Search for the cell housing the specified text and yield its [X, Y] center coordinate. 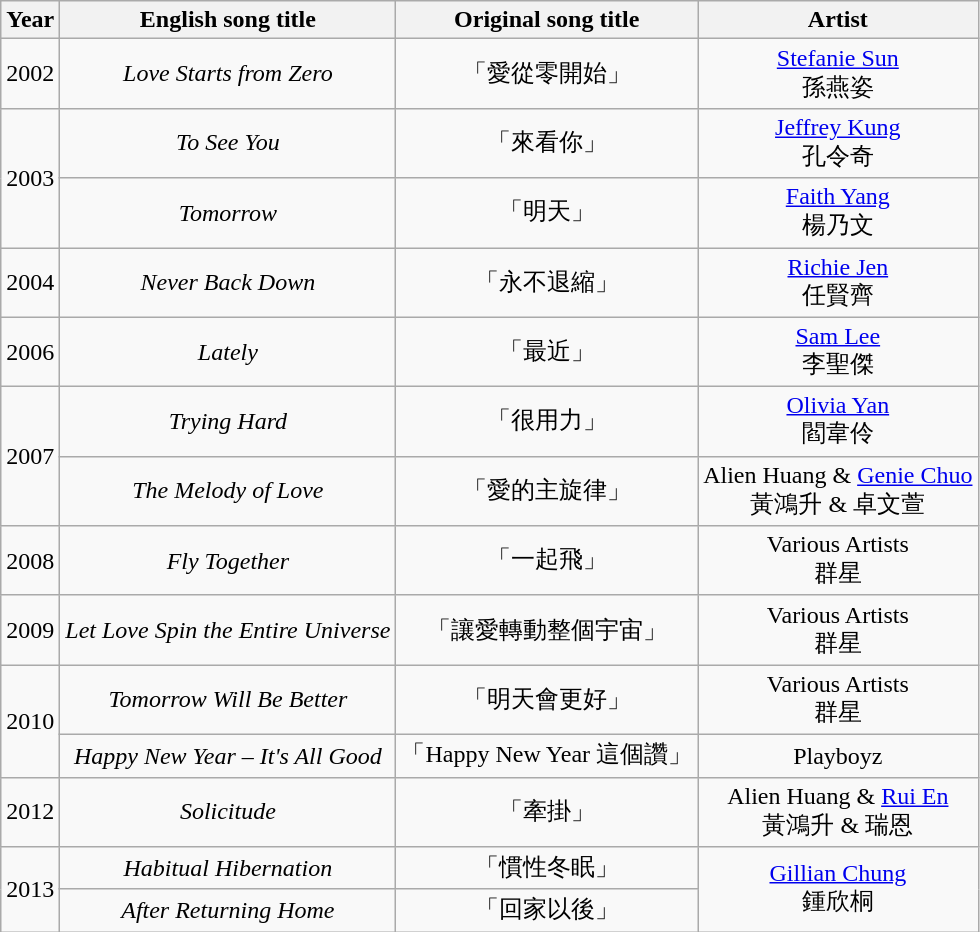
Trying Hard [228, 422]
Faith Yang楊乃文 [838, 213]
2007 [30, 456]
Richie Jen任賢齊 [838, 283]
「Happy New Year 這個讚」 [547, 756]
「慣性冬眠」 [547, 868]
The Melody of Love [228, 491]
Olivia Yan閻韋伶 [838, 422]
「牽掛」 [547, 812]
Let Love Spin the Entire Universe [228, 630]
2006 [30, 352]
After Returning Home [228, 910]
Never Back Down [228, 283]
「很用力」 [547, 422]
2002 [30, 74]
2003 [30, 178]
「來看你」 [547, 143]
Original song title [547, 20]
Happy New Year – It's All Good [228, 756]
Gillian Chung鍾欣桐 [838, 890]
「讓愛轉動整個宇宙」 [547, 630]
「愛從零開始」 [547, 74]
Playboyz [838, 756]
「明天會更好」 [547, 700]
「最近」 [547, 352]
Alien Huang & Rui En黃鴻升 & 瑞恩 [838, 812]
Tomorrow [228, 213]
Sam Lee李聖傑 [838, 352]
2008 [30, 561]
To See You [228, 143]
Habitual Hibernation [228, 868]
「永不退縮」 [547, 283]
Jeffrey Kung孔令奇 [838, 143]
Love Starts from Zero [228, 74]
2013 [30, 890]
Stefanie Sun孫燕姿 [838, 74]
2012 [30, 812]
Fly Together [228, 561]
Lately [228, 352]
2009 [30, 630]
Alien Huang & Genie Chuo黃鴻升 & 卓文萱 [838, 491]
Tomorrow Will Be Better [228, 700]
「回家以後」 [547, 910]
Year [30, 20]
2010 [30, 721]
Artist [838, 20]
「一起飛」 [547, 561]
Solicitude [228, 812]
English song title [228, 20]
「明天」 [547, 213]
「愛的主旋律」 [547, 491]
2004 [30, 283]
